Scan for the cell matching the given text and deliver its [x, y] coordinate at center. 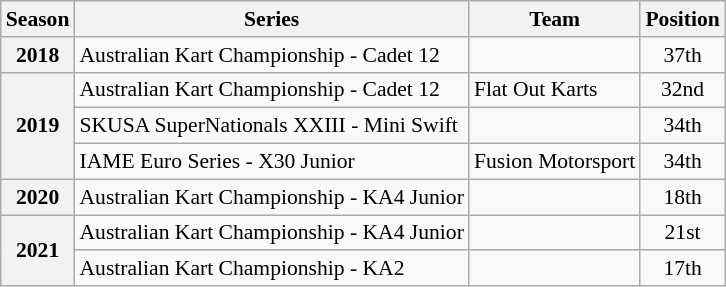
SKUSA SuperNationals XXIII - Mini Swift [271, 126]
32nd [682, 90]
Position [682, 19]
Flat Out Karts [554, 90]
37th [682, 55]
IAME Euro Series - X30 Junior [271, 162]
Fusion Motorsport [554, 162]
17th [682, 269]
Australian Kart Championship - KA2 [271, 269]
Series [271, 19]
2019 [38, 126]
Season [38, 19]
2018 [38, 55]
21st [682, 233]
18th [682, 197]
2020 [38, 197]
Team [554, 19]
2021 [38, 250]
